From the cell containing the given text, extract its center point as (x, y) coordinate. 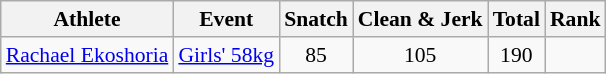
105 (420, 55)
Clean & Jerk (420, 19)
Athlete (88, 19)
190 (516, 55)
Snatch (316, 19)
Girls' 58kg (226, 55)
Rachael Ekoshoria (88, 55)
Rank (576, 19)
85 (316, 55)
Total (516, 19)
Event (226, 19)
